Detect which cell encompasses the target text, then output its [X, Y] center coordinate. 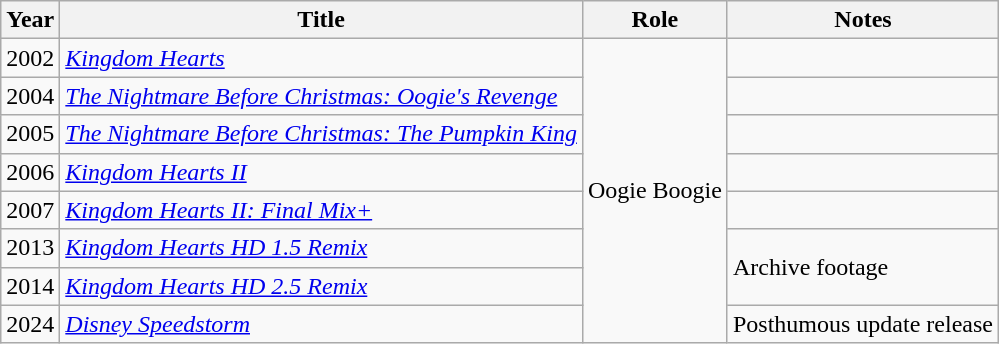
2024 [30, 324]
Kingdom Hearts HD 2.5 Remix [322, 286]
Kingdom Hearts HD 1.5 Remix [322, 248]
2002 [30, 58]
Notes [862, 20]
2004 [30, 96]
Role [654, 20]
2007 [30, 210]
Title [322, 20]
2006 [30, 172]
2005 [30, 134]
Disney Speedstorm [322, 324]
The Nightmare Before Christmas: Oogie's Revenge [322, 96]
Posthumous update release [862, 324]
Kingdom Hearts II [322, 172]
Kingdom Hearts [322, 58]
2014 [30, 286]
2013 [30, 248]
Year [30, 20]
Archive footage [862, 267]
The Nightmare Before Christmas: The Pumpkin King [322, 134]
Oogie Boogie [654, 191]
Kingdom Hearts II: Final Mix+ [322, 210]
